For the text-containing cell, return its midpoint in [x, y] coordinate format. 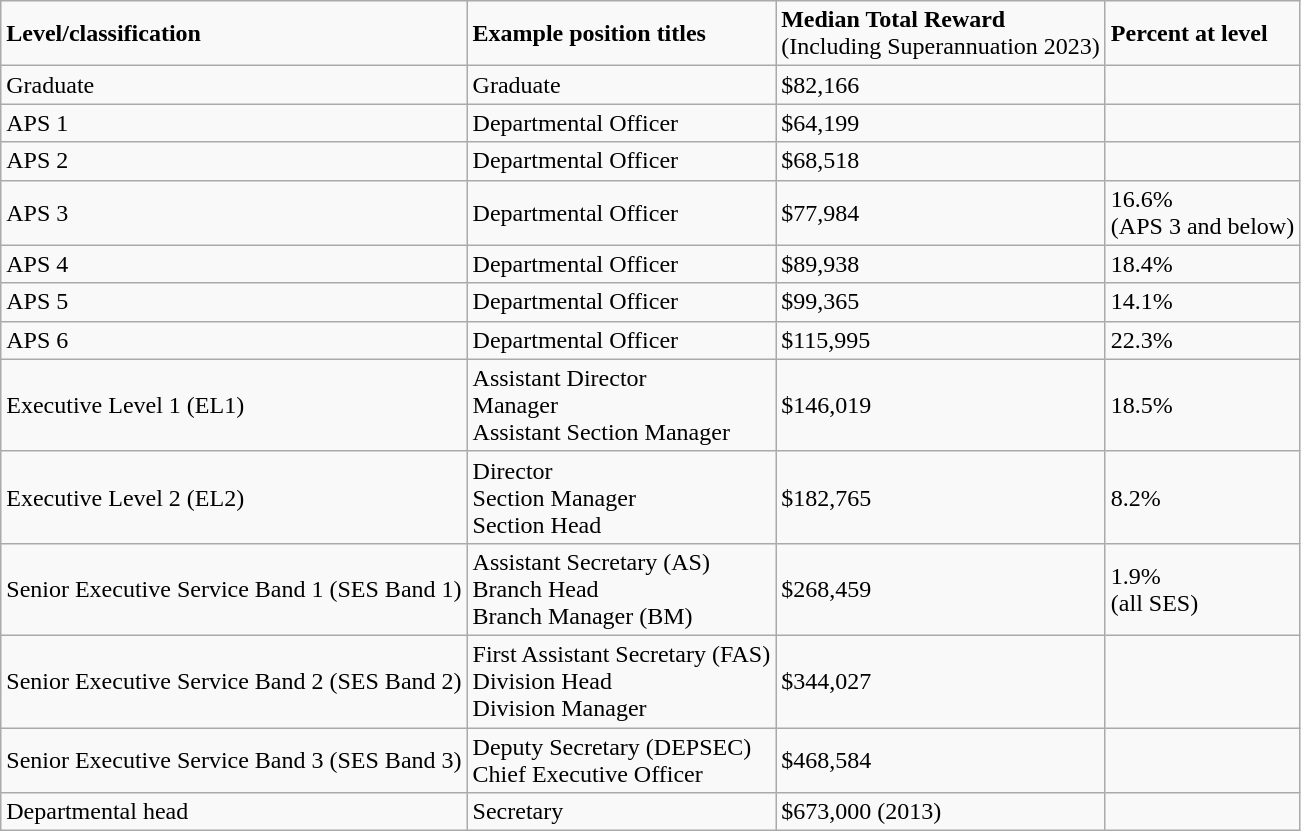
$146,019 [941, 405]
$77,984 [941, 212]
Senior Executive Service Band 1 (SES Band 1) [234, 589]
Senior Executive Service Band 3 (SES Band 3) [234, 760]
APS 5 [234, 302]
16.6% (APS 3 and below) [1202, 212]
$344,027 [941, 681]
$89,938 [941, 264]
Level/classification [234, 34]
APS 3 [234, 212]
18.4% [1202, 264]
$64,199 [941, 123]
Senior Executive Service Band 2 (SES Band 2) [234, 681]
Assistant Secretary (AS) Branch Head Branch Manager (BM) [622, 589]
$468,584 [941, 760]
APS 6 [234, 340]
Departmental head [234, 812]
18.5% [1202, 405]
Executive Level 2 (EL2) [234, 497]
Example position titles [622, 34]
APS 1 [234, 123]
First Assistant Secretary (FAS) Division Head Division Manager [622, 681]
1.9% (all SES) [1202, 589]
$82,166 [941, 85]
Secretary [622, 812]
8.2% [1202, 497]
APS 4 [234, 264]
14.1% [1202, 302]
Director Section Manager Section Head [622, 497]
$268,459 [941, 589]
Percent at level [1202, 34]
APS 2 [234, 161]
22.3% [1202, 340]
$68,518 [941, 161]
Deputy Secretary (DEPSEC) Chief Executive Officer [622, 760]
$182,765 [941, 497]
$115,995 [941, 340]
$673,000 (2013) [941, 812]
Median Total Reward (Including Superannuation 2023) [941, 34]
Executive Level 1 (EL1) [234, 405]
Assistant Director Manager Assistant Section Manager [622, 405]
$99,365 [941, 302]
